For the text-containing cell, return its midpoint in (X, Y) coordinate format. 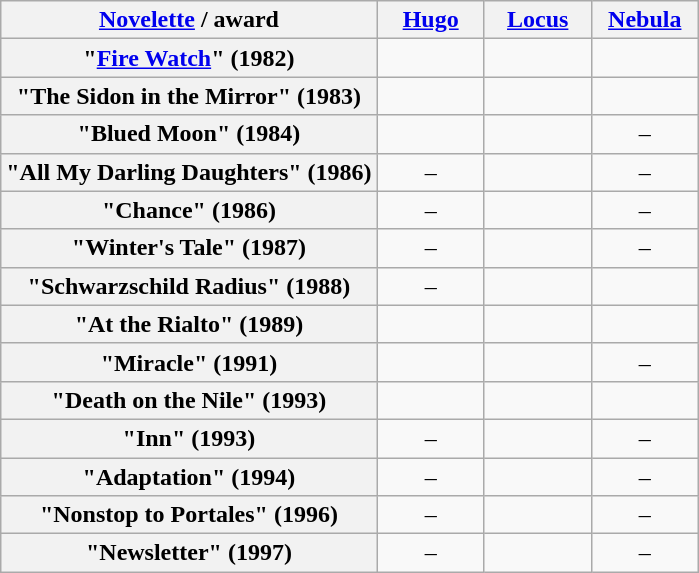
"Chance" (1986) (189, 210)
"Death on the Nile" (1993) (189, 400)
"Schwarzschild Radius" (1988) (189, 286)
Novelette / award (189, 20)
"At the Rialto" (1989) (189, 324)
"Newsletter" (1997) (189, 553)
"Nonstop to Portales" (1996) (189, 515)
Hugo (430, 20)
Locus (538, 20)
"Winter's Tale" (1987) (189, 248)
Nebula (644, 20)
"Inn" (1993) (189, 438)
"Blued Moon" (1984) (189, 134)
"The Sidon in the Mirror" (1983) (189, 96)
"Fire Watch" (1982) (189, 58)
"Miracle" (1991) (189, 362)
"Adaptation" (1994) (189, 477)
"All My Darling Daughters" (1986) (189, 172)
